Locate the cell with the specified text and output its [x, y] center coordinate. 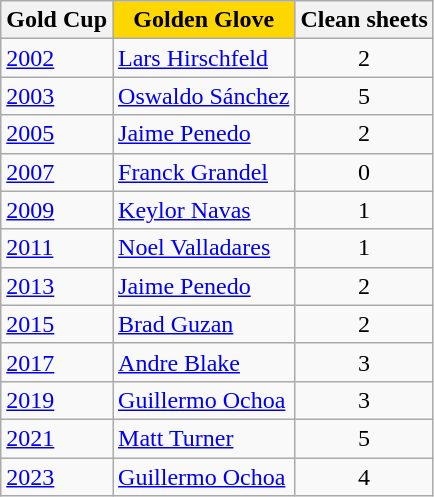
Matt Turner [204, 438]
Oswaldo Sánchez [204, 96]
2021 [57, 438]
4 [364, 477]
Golden Glove [204, 20]
Noel Valladares [204, 248]
0 [364, 172]
2015 [57, 324]
Brad Guzan [204, 324]
2003 [57, 96]
2002 [57, 58]
2005 [57, 134]
2011 [57, 248]
Keylor Navas [204, 210]
Franck Grandel [204, 172]
2009 [57, 210]
2007 [57, 172]
Gold Cup [57, 20]
Andre Blake [204, 362]
2023 [57, 477]
2019 [57, 400]
Lars Hirschfeld [204, 58]
Clean sheets [364, 20]
2017 [57, 362]
2013 [57, 286]
